Find where the given text appears and provide that cell's center as (x, y) coordinate. 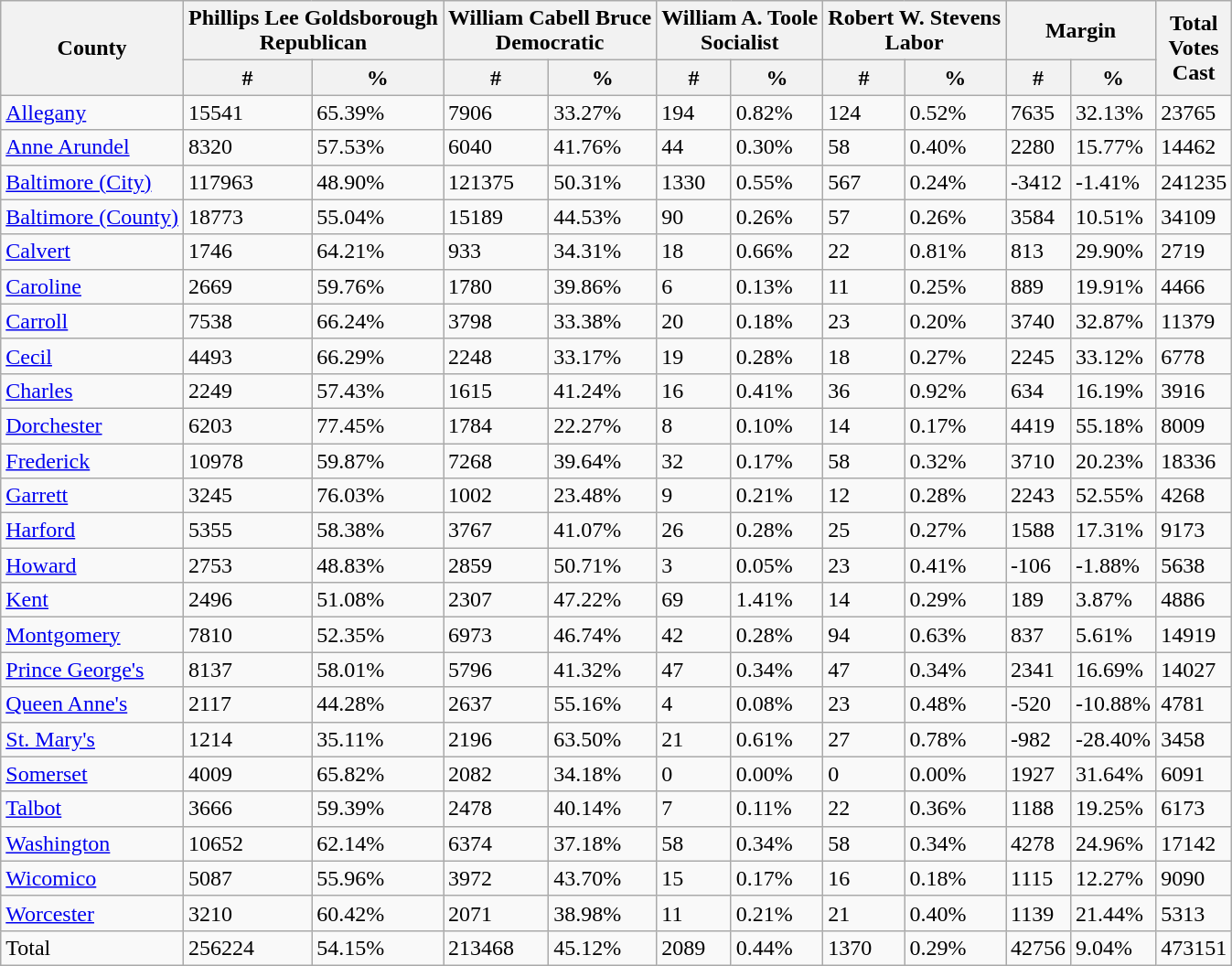
2249 (247, 391)
4781 (1195, 704)
0.66% (777, 252)
46.74% (603, 635)
0.05% (777, 565)
0.24% (955, 182)
10978 (247, 460)
44 (693, 147)
3666 (247, 809)
33.12% (1114, 356)
1.41% (777, 600)
77.45% (378, 425)
21.44% (1114, 913)
66.29% (378, 356)
76.03% (378, 496)
-520 (1039, 704)
25 (863, 531)
2669 (247, 286)
6040 (496, 147)
5.61% (1114, 635)
26 (693, 531)
0.55% (777, 182)
17142 (1195, 843)
14462 (1195, 147)
23765 (1195, 113)
34109 (1195, 217)
6203 (247, 425)
19 (693, 356)
1002 (496, 496)
55.04% (378, 217)
County (92, 48)
0.08% (777, 704)
Allegany (92, 113)
1780 (496, 286)
0.78% (955, 739)
7268 (496, 460)
7906 (496, 113)
23.48% (603, 496)
1188 (1039, 809)
35.11% (378, 739)
8137 (247, 670)
18336 (1195, 460)
55.18% (1114, 425)
2071 (496, 913)
20.23% (1114, 460)
16.19% (1114, 391)
31.64% (1114, 774)
41.07% (603, 531)
14027 (1195, 670)
65.82% (378, 774)
59.87% (378, 460)
55.96% (378, 878)
37.18% (603, 843)
2719 (1195, 252)
Baltimore (City) (92, 182)
5638 (1195, 565)
Margin (1081, 31)
4466 (1195, 286)
Queen Anne's (92, 704)
1330 (693, 182)
15541 (247, 113)
3245 (247, 496)
933 (496, 252)
3.87% (1114, 600)
8009 (1195, 425)
Howard (92, 565)
1588 (1039, 531)
58.01% (378, 670)
65.39% (378, 113)
41.76% (603, 147)
Calvert (92, 252)
Harford (92, 531)
57.43% (378, 391)
Charles (92, 391)
2859 (496, 565)
22.27% (603, 425)
Montgomery (92, 635)
0.63% (955, 635)
1615 (496, 391)
8320 (247, 147)
6973 (496, 635)
813 (1039, 252)
124 (863, 113)
50.71% (603, 565)
Dorchester (92, 425)
3584 (1039, 217)
3972 (496, 878)
Baltimore (County) (92, 217)
-10.88% (1114, 704)
3210 (247, 913)
33.17% (603, 356)
9090 (1195, 878)
60.42% (378, 913)
45.12% (603, 948)
194 (693, 113)
94 (863, 635)
7635 (1039, 113)
William Cabell BruceDemocratic (549, 31)
4278 (1039, 843)
117963 (247, 182)
St. Mary's (92, 739)
0.30% (777, 147)
44.28% (378, 704)
256224 (247, 948)
0.10% (777, 425)
0.82% (777, 113)
62.14% (378, 843)
2117 (247, 704)
44.53% (603, 217)
William A. TooleSocialist (740, 31)
-1.41% (1114, 182)
9173 (1195, 531)
40.14% (603, 809)
55.16% (603, 704)
15189 (496, 217)
Total (92, 948)
Washington (92, 843)
0.20% (955, 321)
48.83% (378, 565)
4 (693, 704)
3767 (496, 531)
-28.40% (1114, 739)
3 (693, 565)
6 (693, 286)
0.92% (955, 391)
Talbot (92, 809)
18773 (247, 217)
69 (693, 600)
Prince George's (92, 670)
2196 (496, 739)
15 (693, 878)
10.51% (1114, 217)
48.90% (378, 182)
7810 (247, 635)
3458 (1195, 739)
634 (1039, 391)
64.21% (378, 252)
Anne Arundel (92, 147)
-982 (1039, 739)
1370 (863, 948)
Frederick (92, 460)
5355 (247, 531)
Phillips Lee GoldsboroughRepublican (313, 31)
2496 (247, 600)
121375 (496, 182)
4268 (1195, 496)
10652 (247, 843)
Somerset (92, 774)
24.96% (1114, 843)
4419 (1039, 425)
2307 (496, 600)
20 (693, 321)
54.15% (378, 948)
32.87% (1114, 321)
0.52% (955, 113)
63.50% (603, 739)
8 (693, 425)
189 (1039, 600)
5087 (247, 878)
Garrett (92, 496)
0.48% (955, 704)
2248 (496, 356)
567 (863, 182)
2243 (1039, 496)
0.25% (955, 286)
2280 (1039, 147)
0.32% (955, 460)
2089 (693, 948)
213468 (496, 948)
39.86% (603, 286)
32 (693, 460)
36 (863, 391)
34.31% (603, 252)
41.32% (603, 670)
Caroline (92, 286)
16.69% (1114, 670)
57 (863, 217)
0.36% (955, 809)
3710 (1039, 460)
6091 (1195, 774)
Worcester (92, 913)
-106 (1039, 565)
2341 (1039, 670)
Robert W. StevensLabor (915, 31)
42 (693, 635)
4886 (1195, 600)
29.90% (1114, 252)
90 (693, 217)
39.64% (603, 460)
43.70% (603, 878)
51.08% (378, 600)
5313 (1195, 913)
50.31% (603, 182)
0.13% (777, 286)
58.38% (378, 531)
57.53% (378, 147)
66.24% (378, 321)
4009 (247, 774)
2478 (496, 809)
47.22% (603, 600)
34.18% (603, 774)
0.81% (955, 252)
19.91% (1114, 286)
6374 (496, 843)
2637 (496, 704)
7538 (247, 321)
12.27% (1114, 878)
1214 (247, 739)
52.55% (1114, 496)
59.39% (378, 809)
19.25% (1114, 809)
15.77% (1114, 147)
11379 (1195, 321)
1784 (496, 425)
1115 (1039, 878)
32.13% (1114, 113)
4493 (247, 356)
2082 (496, 774)
473151 (1195, 948)
3798 (496, 321)
2245 (1039, 356)
33.27% (603, 113)
38.98% (603, 913)
3916 (1195, 391)
3740 (1039, 321)
-3412 (1039, 182)
33.38% (603, 321)
2753 (247, 565)
41.24% (603, 391)
Wicomico (92, 878)
889 (1039, 286)
TotalVotesCast (1195, 48)
59.76% (378, 286)
241235 (1195, 182)
Cecil (92, 356)
837 (1039, 635)
6778 (1195, 356)
1746 (247, 252)
52.35% (378, 635)
7 (693, 809)
14919 (1195, 635)
Carroll (92, 321)
5796 (496, 670)
Kent (92, 600)
6173 (1195, 809)
-1.88% (1114, 565)
0.11% (777, 809)
9 (693, 496)
0.44% (777, 948)
1927 (1039, 774)
9.04% (1114, 948)
12 (863, 496)
17.31% (1114, 531)
1139 (1039, 913)
0.61% (777, 739)
27 (863, 739)
42756 (1039, 948)
